Locate the cell with the specified text and output its [x, y] center coordinate. 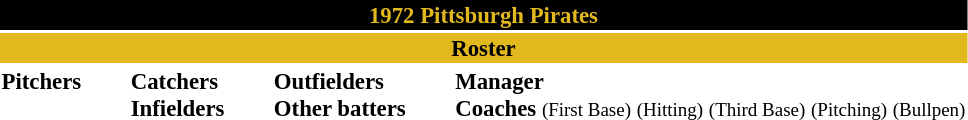
1972 Pittsburgh Pirates [484, 15]
Roster [484, 48]
